Extract the (X, Y) coordinate from the center of the cell holding the provided text.  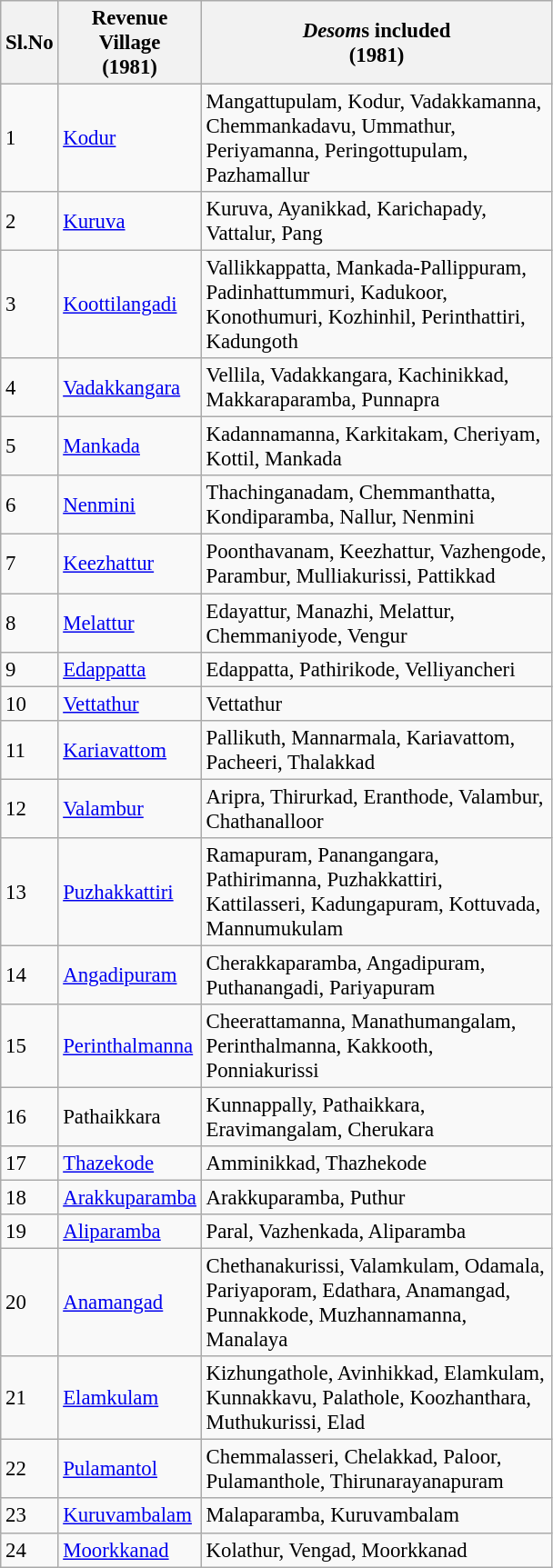
Valambur (129, 809)
Vellila, Vadakkangara, Kachinikkad, Makkaraparamba, Punnapra (377, 387)
18 (29, 1198)
Vallikkappatta, Mankada-Pallippuram, Padinhattummuri, Kadukoor, Konothumuri, Kozhinhil, Perinthattiri, Kadungoth (377, 305)
Kuruvambalam (129, 1516)
Cherakkaparamba, Angadipuram, Puthanangadi, Pariyapuram (377, 974)
16 (29, 1116)
Melattur (129, 624)
2 (29, 222)
Keezhattur (129, 564)
1 (29, 138)
Elamkulam (129, 1398)
4 (29, 387)
Kizhungathole, Avinhikkad, Elamkulam, Kunnakkavu, Palathole, Koozhanthara, Muthukurissi, Elad (377, 1398)
9 (29, 669)
24 (29, 1550)
15 (29, 1046)
Aripra, Thirurkad, Eranthode, Valambur, Chathanalloor (377, 809)
23 (29, 1516)
Pulamantol (129, 1469)
10 (29, 704)
Arakkuparamba, Puthur (377, 1198)
Amminikkad, Thazhekode (377, 1164)
Arakkuparamba (129, 1198)
Sl.No (29, 43)
Poonthavanam, Keezhattur, Vazhengode, Parambur, Mulliakurissi, Pattikkad (377, 564)
Desoms included(1981) (377, 43)
11 (29, 749)
Chemmalasseri, Chelakkad, Paloor, Pulamanthole, Thirunarayanapuram (377, 1469)
Thachinganadam, Chemmanthatta, Kondiparamba, Nallur, Nenmini (377, 505)
8 (29, 624)
13 (29, 893)
20 (29, 1303)
Mankada (129, 447)
Edayattur, Manazhi, Melattur, Chemmaniyode, Vengur (377, 624)
7 (29, 564)
19 (29, 1232)
5 (29, 447)
Thazekode (129, 1164)
21 (29, 1398)
Moorkkanad (129, 1550)
Aliparamba (129, 1232)
Revenue Village(1981) (129, 43)
Cheerattamanna, Manathumangalam, Perinthalmanna, Kakkooth, Ponniakurissi (377, 1046)
Kuruva (129, 222)
Kodur (129, 138)
Kadannamanna, Karkitakam, Cheriyam, Kottil, Mankada (377, 447)
17 (29, 1164)
Chethanakurissi, Valamkulam, Odamala, Pariyaporam, Edathara, Anamangad, Punnakkode, Muzhannamanna, Manalaya (377, 1303)
Kunnappally, Pathaikkara, Eravimangalam, Cherukara (377, 1116)
3 (29, 305)
Kuruva, Ayanikkad, Karichapady, Vattalur, Pang (377, 222)
Puzhakkattiri (129, 893)
Paral, Vazhenkada, Aliparamba (377, 1232)
Pathaikkara (129, 1116)
Edappatta, Pathirikode, Velliyancheri (377, 669)
Edappatta (129, 669)
Anamangad (129, 1303)
Nenmini (129, 505)
22 (29, 1469)
14 (29, 974)
6 (29, 505)
12 (29, 809)
Vadakkangara (129, 387)
Ramapuram, Panangangara, Pathirimanna, Puzhakkattiri, Kattilasseri, Kadungapuram, Kottuvada, Mannumukulam (377, 893)
Perinthalmanna (129, 1046)
Mangattupulam, Kodur, Vadakkamanna, Chemmankadavu, Ummathur, Periyamanna, Peringottupulam, Pazhamallur (377, 138)
Pallikuth, Mannarmala, Kariavattom, Pacheeri, Thalakkad (377, 749)
Koottilangadi (129, 305)
Malaparamba, Kuruvambalam (377, 1516)
Kariavattom (129, 749)
Kolathur, Vengad, Moorkkanad (377, 1550)
Angadipuram (129, 974)
